Pinpoint the cell where the given text exists, returning its [x, y] midpoint coordinate. 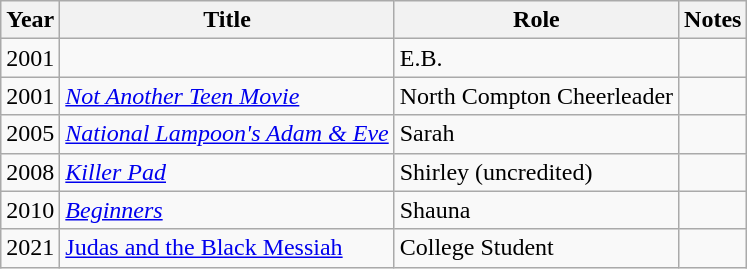
2021 [30, 248]
Not Another Teen Movie [227, 96]
Notes [713, 20]
Role [536, 20]
2005 [30, 134]
E.B. [536, 58]
Year [30, 20]
Title [227, 20]
Beginners [227, 210]
National Lampoon's Adam & Eve [227, 134]
Judas and the Black Messiah [227, 248]
Sarah [536, 134]
College Student [536, 248]
Killer Pad [227, 172]
2010 [30, 210]
Shauna [536, 210]
2008 [30, 172]
Shirley (uncredited) [536, 172]
North Compton Cheerleader [536, 96]
